Find where the given text appears and provide that cell's center as (X, Y) coordinate. 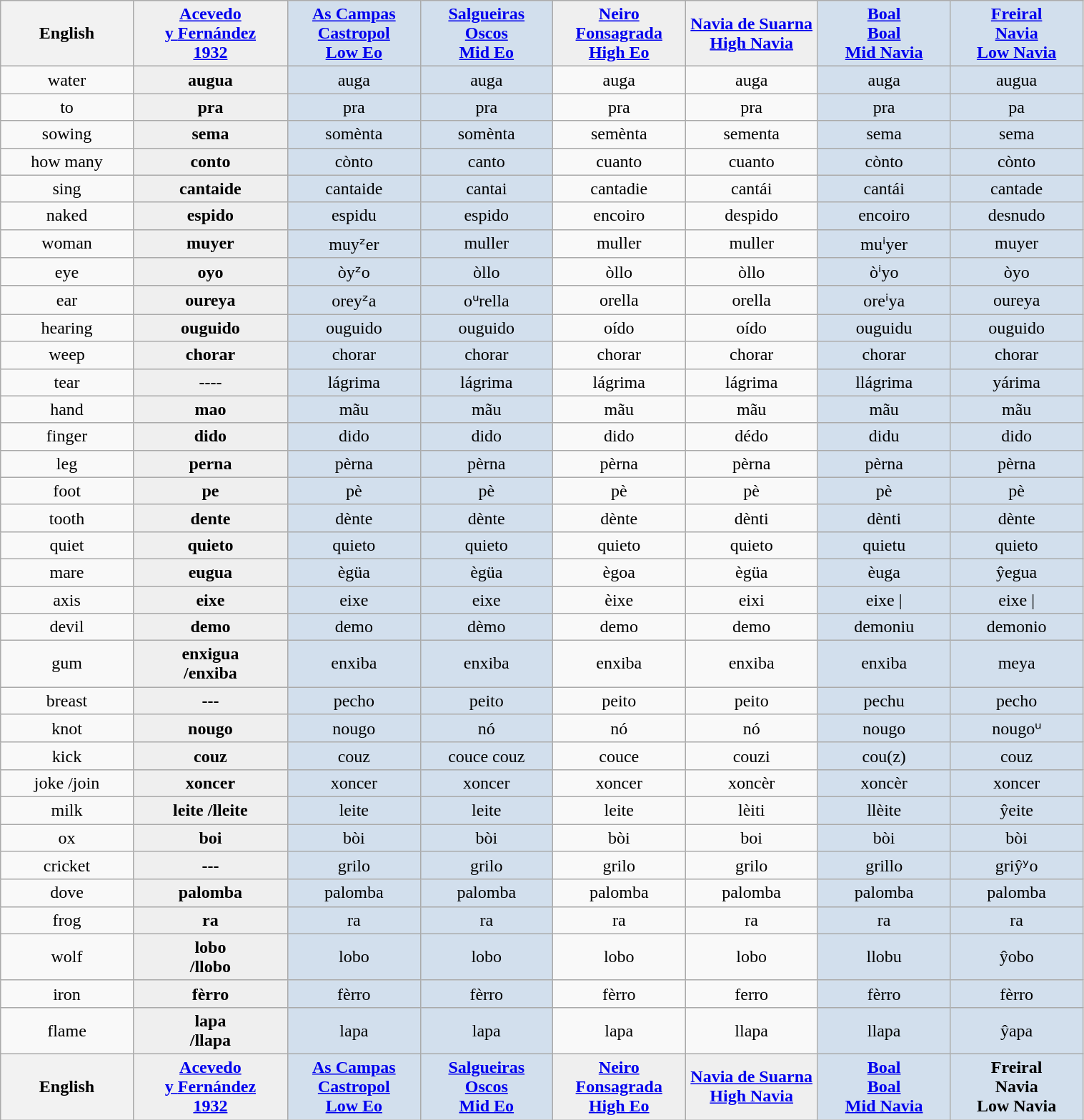
ox (67, 838)
cantai (486, 189)
yárima (1016, 382)
desnudo (1016, 216)
gum (67, 664)
ouguidu (883, 328)
cou(z) (883, 756)
eye (67, 272)
mare (67, 572)
milk (67, 810)
quiet (67, 545)
didu (883, 436)
hand (67, 409)
to (67, 107)
finger (67, 436)
joke /join (67, 783)
devil (67, 627)
ègoa (619, 572)
pechu (883, 701)
oᵘrella (486, 300)
leite /lleite (210, 810)
kick (67, 756)
òyo (1016, 272)
sementa (752, 134)
èuga (883, 572)
eugua (210, 572)
cantade (1016, 189)
couce couz (486, 756)
sowing (67, 134)
dente (210, 518)
dèmo (486, 627)
cantadie (619, 189)
lapa /llapa (210, 1030)
pe (210, 491)
griŷʸo (1016, 866)
quietu (883, 545)
water (67, 80)
conto (210, 161)
llágrima (883, 382)
semènta (619, 134)
meya (1016, 664)
leg (67, 464)
ŷobo (1016, 957)
frog (67, 920)
breast (67, 701)
muyᶻer (354, 244)
ŷapa (1016, 1030)
wolf (67, 957)
òyᶻo (354, 272)
llobu (883, 957)
ŷegua (1016, 572)
despido (752, 216)
òⁱyo (883, 272)
foot (67, 491)
oreⁱya (883, 300)
woman (67, 244)
enxigua /enxiba (210, 664)
demonio (1016, 627)
couce (619, 756)
èixe (619, 599)
llèite (883, 810)
couzi (752, 756)
grillo (883, 866)
hearing (67, 328)
muⁱyer (883, 244)
dédo (752, 436)
canto (486, 161)
weep (67, 355)
dove (67, 893)
tooth (67, 518)
lobo /llobo (210, 957)
how many (67, 161)
cricket (67, 866)
sing (67, 189)
ferro (752, 994)
demoniu (883, 627)
lèiti (752, 810)
---- (210, 382)
nougoᵘ (1016, 729)
ŷeite (1016, 810)
oreyᶻa (354, 300)
pa (1016, 107)
naked (67, 216)
iron (67, 994)
eixi (752, 599)
knot (67, 729)
axis (67, 599)
espidu (354, 216)
flame (67, 1030)
oyo (210, 272)
perna (210, 464)
mao (210, 409)
ear (67, 300)
tear (67, 382)
